Extract the [x, y] coordinate from the center of the cell holding the provided text.  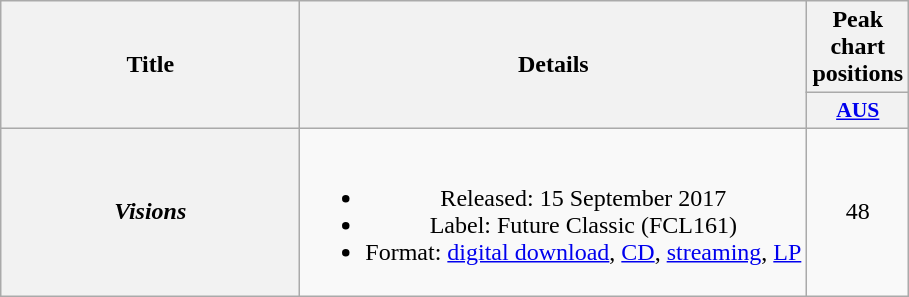
Released: 15 September 2017Label: Future Classic (FCL161)Format: digital download, CD, streaming, LP [554, 212]
Visions [150, 212]
Title [150, 65]
48 [858, 212]
Peak chart positions [858, 47]
AUS [858, 111]
Details [554, 65]
